Find where the given text appears and provide that cell's center as (X, Y) coordinate. 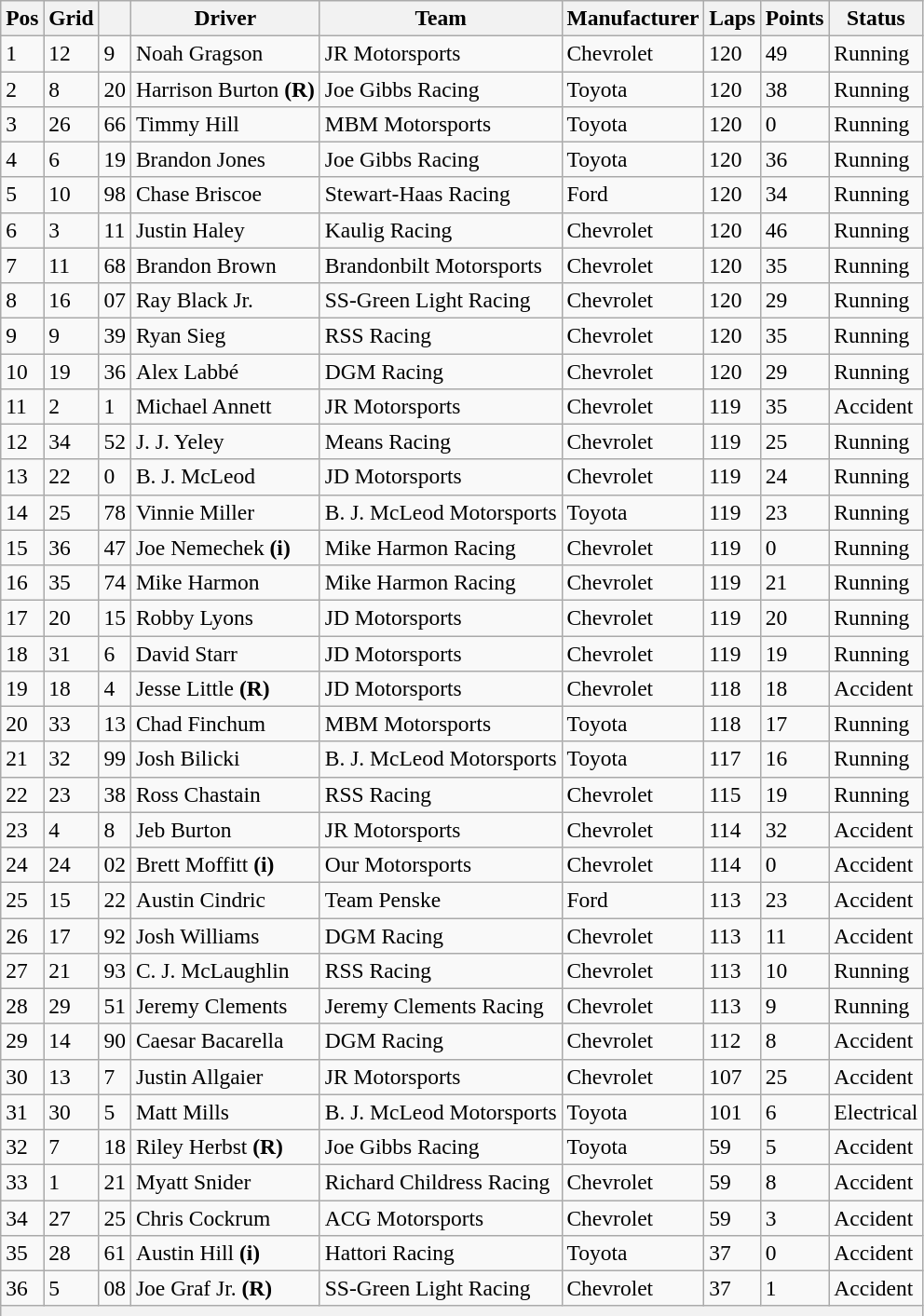
107 (732, 1077)
Noah Gragson (225, 53)
Team Penske (441, 900)
Richard Childress Racing (441, 1182)
68 (115, 265)
Ryan Sieg (225, 335)
Ross Chastain (225, 794)
78 (115, 512)
39 (115, 335)
Timmy Hill (225, 124)
Jeb Burton (225, 830)
Means Racing (441, 441)
Robby Lyons (225, 617)
66 (115, 124)
David Starr (225, 653)
Laps (732, 18)
93 (115, 970)
49 (795, 53)
Justin Haley (225, 230)
Manufacturer (633, 18)
Brandon Jones (225, 159)
Our Motorsports (441, 864)
Mike Harmon (225, 582)
Status (876, 18)
Jeremy Clements Racing (441, 1006)
117 (732, 759)
Myatt Snider (225, 1182)
Justin Allgaier (225, 1077)
07 (115, 300)
Grid (71, 18)
Joe Nemechek (i) (225, 548)
Joe Graf Jr. (R) (225, 1288)
Kaulig Racing (441, 230)
Josh Williams (225, 935)
99 (115, 759)
51 (115, 1006)
Josh Bilicki (225, 759)
Pos (22, 18)
Stewart-Haas Racing (441, 195)
Jesse Little (R) (225, 688)
Alex Labbé (225, 371)
Harrison Burton (R) (225, 88)
Chad Finchum (225, 724)
Team (441, 18)
115 (732, 794)
ACG Motorsports (441, 1217)
92 (115, 935)
46 (795, 230)
Vinnie Miller (225, 512)
Driver (225, 18)
Chris Cockrum (225, 1217)
Points (795, 18)
Michael Annett (225, 406)
08 (115, 1288)
Jeremy Clements (225, 1006)
Brandonbilt Motorsports (441, 265)
J. J. Yeley (225, 441)
47 (115, 548)
98 (115, 195)
Caesar Bacarella (225, 1041)
101 (732, 1112)
B. J. McLeod (225, 477)
61 (115, 1253)
Electrical (876, 1112)
C. J. McLaughlin (225, 970)
52 (115, 441)
Hattori Racing (441, 1253)
02 (115, 864)
Chase Briscoe (225, 195)
Brandon Brown (225, 265)
Brett Moffitt (i) (225, 864)
74 (115, 582)
Matt Mills (225, 1112)
Ray Black Jr. (225, 300)
112 (732, 1041)
Riley Herbst (R) (225, 1146)
Austin Hill (i) (225, 1253)
90 (115, 1041)
Austin Cindric (225, 900)
